Extract the [X, Y] coordinate from the center of the cell holding the provided text.  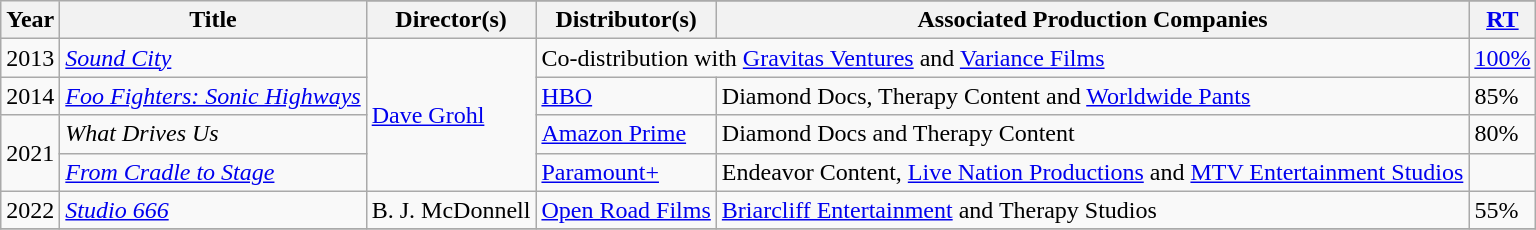
Studio 666 [213, 210]
Associated Production Companies [1092, 20]
Briarcliff Entertainment and Therapy Studios [1092, 210]
80% [1502, 134]
2014 [30, 96]
Sound City [213, 58]
B. J. McDonnell [451, 210]
85% [1502, 96]
What Drives Us [213, 134]
100% [1502, 58]
From Cradle to Stage [213, 172]
Amazon Prime [626, 134]
2022 [30, 210]
Distributor(s) [626, 20]
Endeavor Content, Live Nation Productions and MTV Entertainment Studios [1092, 172]
RT [1502, 20]
Director(s) [451, 20]
Diamond Docs and Therapy Content [1092, 134]
2013 [30, 58]
Year [30, 20]
Dave Grohl [451, 115]
HBO [626, 96]
Paramount+ [626, 172]
55% [1502, 210]
2021 [30, 153]
Diamond Docs, Therapy Content and Worldwide Pants [1092, 96]
Co-distribution with Gravitas Ventures and Variance Films [1002, 58]
Foo Fighters: Sonic Highways [213, 96]
Open Road Films [626, 210]
Title [213, 20]
